Search for the cell housing the specified text and yield its [x, y] center coordinate. 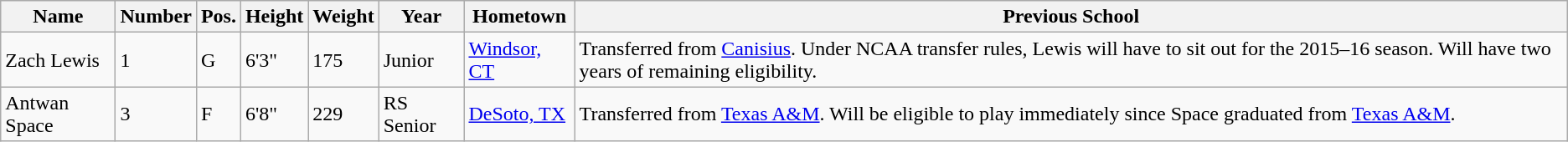
Name [59, 17]
Hometown [519, 17]
Year [421, 17]
RS Senior [421, 114]
175 [343, 60]
Zach Lewis [59, 60]
3 [156, 114]
Previous School [1070, 17]
Antwan Space [59, 114]
DeSoto, TX [519, 114]
Height [274, 17]
Junior [421, 60]
F [218, 114]
Transferred from Texas A&M. Will be eligible to play immediately since Space graduated from Texas A&M. [1070, 114]
Weight [343, 17]
1 [156, 60]
6'3" [274, 60]
Pos. [218, 17]
6'8" [274, 114]
G [218, 60]
Windsor, CT [519, 60]
Number [156, 17]
229 [343, 114]
